Determine the [X, Y] coordinate at the center of the cell enclosing the given text.  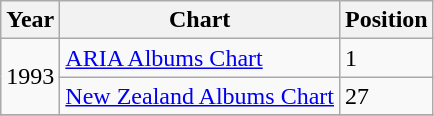
Chart [200, 20]
1993 [30, 77]
ARIA Albums Chart [200, 58]
1 [386, 58]
27 [386, 96]
New Zealand Albums Chart [200, 96]
Year [30, 20]
Position [386, 20]
